Pinpoint the cell where the given text exists, returning its [x, y] midpoint coordinate. 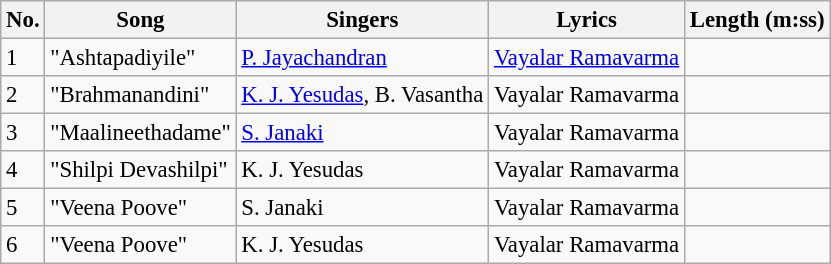
3 [23, 133]
4 [23, 170]
Length (m:ss) [756, 20]
P. Jayachandran [362, 58]
Lyrics [587, 20]
Song [140, 20]
"Ashtapadiyile" [140, 58]
Singers [362, 20]
1 [23, 58]
6 [23, 245]
"Maalineethadame" [140, 133]
5 [23, 208]
No. [23, 20]
K. J. Yesudas, B. Vasantha [362, 95]
2 [23, 95]
"Brahmanandini" [140, 95]
"Shilpi Devashilpi" [140, 170]
